From the cell containing the given text, extract its center point as (x, y) coordinate. 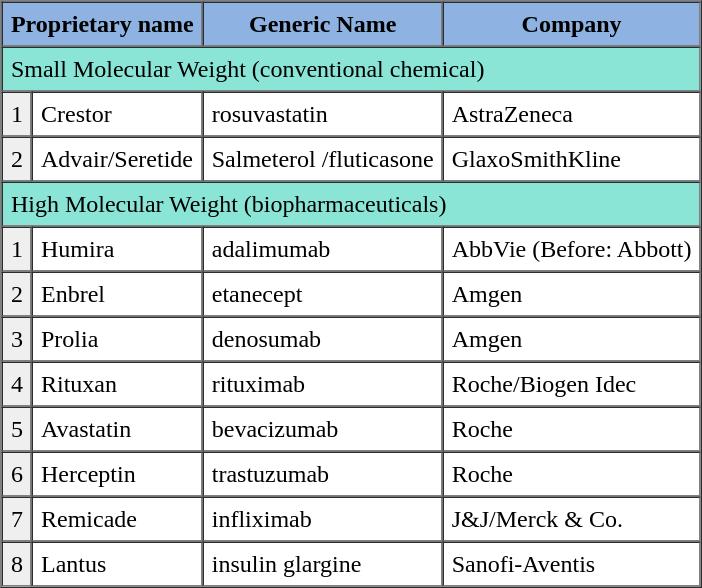
infliximab (323, 518)
Prolia (118, 338)
Avastatin (118, 428)
adalimumab (323, 248)
trastuzumab (323, 474)
Remicade (118, 518)
7 (17, 518)
bevacizumab (323, 428)
6 (17, 474)
rosuvastatin (323, 114)
Advair/Seretide (118, 158)
AbbVie (Before: Abbott) (572, 248)
AstraZeneca (572, 114)
insulin glargine (323, 564)
J&J/Merck & Co. (572, 518)
GlaxoSmithKline (572, 158)
denosumab (323, 338)
4 (17, 384)
3 (17, 338)
Salmeterol /fluticasone (323, 158)
Enbrel (118, 294)
Rituxan (118, 384)
8 (17, 564)
High Molecular Weight (biopharmaceuticals) (352, 204)
etanecept (323, 294)
rituximab (323, 384)
Roche/Biogen Idec (572, 384)
Crestor (118, 114)
Humira (118, 248)
Proprietary name (102, 24)
Generic Name (323, 24)
Lantus (118, 564)
Sanofi-Aventis (572, 564)
Company (572, 24)
5 (17, 428)
Small Molecular Weight (conventional chemical) (352, 68)
Herceptin (118, 474)
